Scan for the cell matching the given text and deliver its (x, y) coordinate at center. 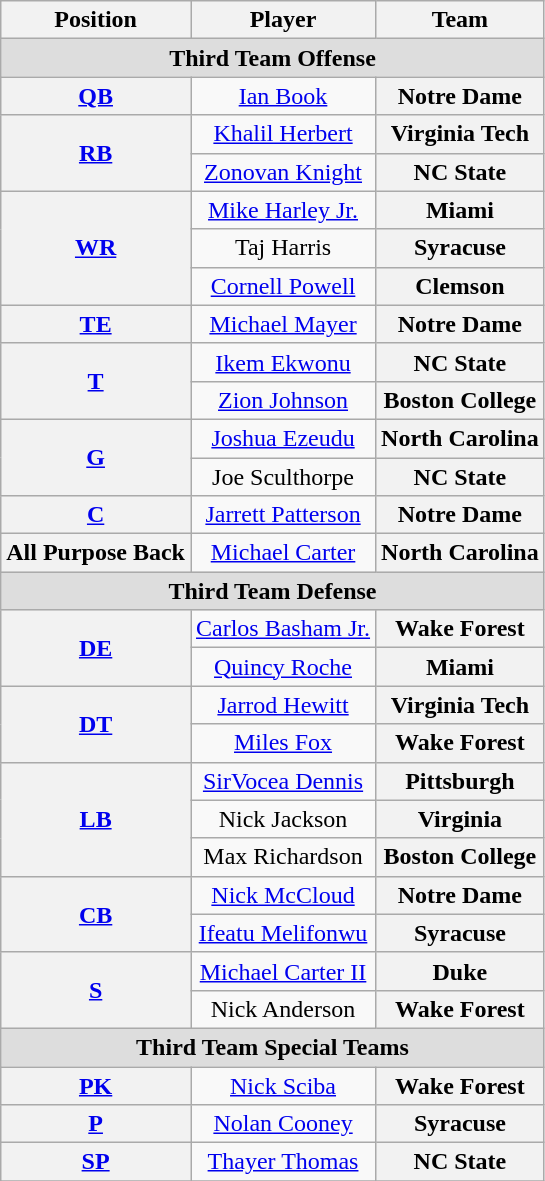
Position (96, 20)
Mike Harley Jr. (282, 210)
Third Team Offense (272, 58)
Cornell Powell (282, 286)
SP (96, 1162)
Nick Anderson (282, 1009)
Nick Jackson (282, 819)
Nick McCloud (282, 895)
All Purpose Back (96, 553)
Player (282, 20)
Carlos Basham Jr. (282, 629)
Ian Book (282, 96)
P (96, 1124)
Jarrett Patterson (282, 515)
Michael Carter (282, 553)
DT (96, 724)
Taj Harris (282, 248)
Joe Sculthorpe (282, 477)
Third Team Special Teams (272, 1047)
Max Richardson (282, 857)
Nick Sciba (282, 1085)
Ifeatu Melifonwu (282, 933)
Nolan Cooney (282, 1124)
T (96, 381)
C (96, 515)
Clemson (460, 286)
Third Team Defense (272, 591)
Michael Carter II (282, 971)
CB (96, 914)
TE (96, 324)
QB (96, 96)
SirVocea Dennis (282, 781)
Khalil Herbert (282, 134)
S (96, 990)
PK (96, 1085)
Team (460, 20)
Zonovan Knight (282, 172)
LB (96, 819)
Michael Mayer (282, 324)
DE (96, 648)
Miles Fox (282, 743)
Zion Johnson (282, 400)
Jarrod Hewitt (282, 705)
G (96, 457)
Ikem Ekwonu (282, 362)
Quincy Roche (282, 667)
RB (96, 153)
Virginia (460, 819)
Joshua Ezeudu (282, 438)
Pittsburgh (460, 781)
Duke (460, 971)
WR (96, 248)
Thayer Thomas (282, 1162)
